Pinpoint the cell where the given text exists, returning its (x, y) midpoint coordinate. 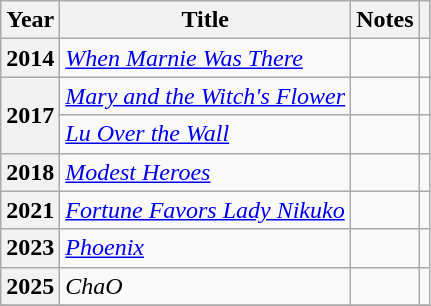
2025 (30, 286)
Year (30, 20)
When Marnie Was There (206, 58)
2023 (30, 248)
2018 (30, 172)
Phoenix (206, 248)
2014 (30, 58)
Lu Over the Wall (206, 134)
Notes (385, 20)
Title (206, 20)
Mary and the Witch's Flower (206, 96)
Modest Heroes (206, 172)
2021 (30, 210)
ChaO (206, 286)
Fortune Favors Lady Nikuko (206, 210)
2017 (30, 115)
